From the cell containing the given text, extract its center point as [X, Y] coordinate. 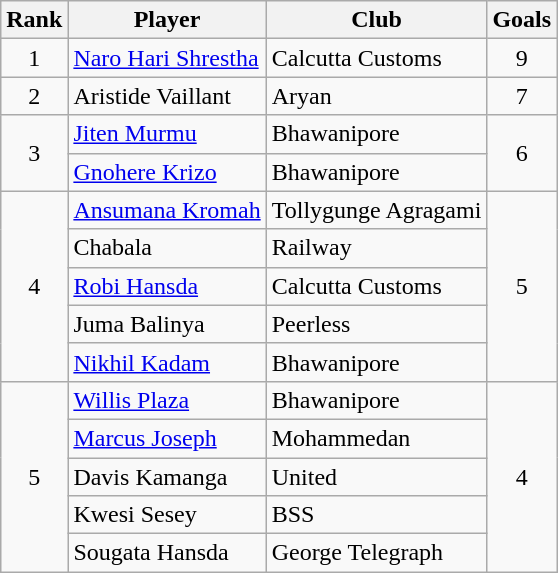
Peerless [376, 324]
6 [522, 153]
BSS [376, 515]
Goals [522, 20]
Player [167, 20]
9 [522, 58]
George Telegraph [376, 553]
Willis Plaza [167, 400]
Gnohere Krizo [167, 172]
Rank [34, 20]
2 [34, 96]
Naro Hari Shrestha [167, 58]
Club [376, 20]
3 [34, 153]
Mohammedan [376, 438]
Tollygunge Agragami [376, 210]
7 [522, 96]
Kwesi Sesey [167, 515]
Robi Hansda [167, 286]
Nikhil Kadam [167, 362]
United [376, 477]
Aristide Vaillant [167, 96]
Juma Balinya [167, 324]
Marcus Joseph [167, 438]
Aryan [376, 96]
Davis Kamanga [167, 477]
1 [34, 58]
Chabala [167, 248]
Sougata Hansda [167, 553]
Jiten Murmu [167, 134]
Railway [376, 248]
Ansumana Kromah [167, 210]
